Detect which cell encompasses the target text, then output its [x, y] center coordinate. 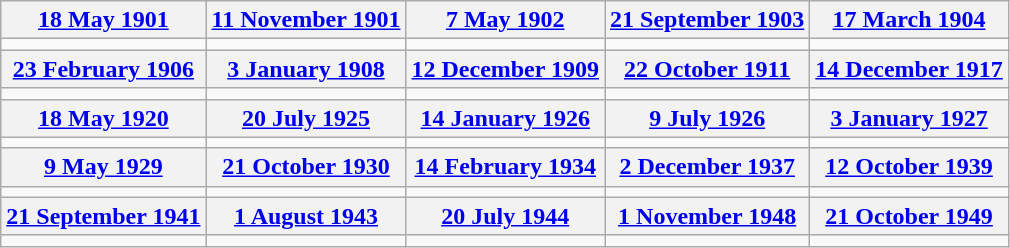
20 July 1925 [306, 118]
7 May 1902 [506, 20]
22 October 1911 [708, 69]
21 October 1930 [306, 167]
14 February 1934 [506, 167]
12 October 1939 [910, 167]
1 August 1943 [306, 216]
11 November 1901 [306, 20]
14 January 1926 [506, 118]
1 November 1948 [708, 216]
21 October 1949 [910, 216]
23 February 1906 [104, 69]
21 September 1903 [708, 20]
18 May 1901 [104, 20]
14 December 1917 [910, 69]
2 December 1937 [708, 167]
9 May 1929 [104, 167]
3 January 1927 [910, 118]
9 July 1926 [708, 118]
21 September 1941 [104, 216]
3 January 1908 [306, 69]
12 December 1909 [506, 69]
18 May 1920 [104, 118]
20 July 1944 [506, 216]
17 March 1904 [910, 20]
